Search for the cell housing the specified text and yield its (X, Y) center coordinate. 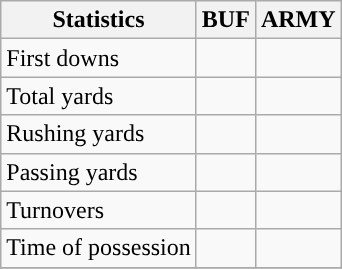
BUF (226, 20)
Rushing yards (99, 134)
Total yards (99, 96)
ARMY (298, 20)
Statistics (99, 20)
Turnovers (99, 210)
Time of possession (99, 248)
Passing yards (99, 172)
First downs (99, 58)
